Determine the (x, y) coordinate at the center of the cell enclosing the given text.  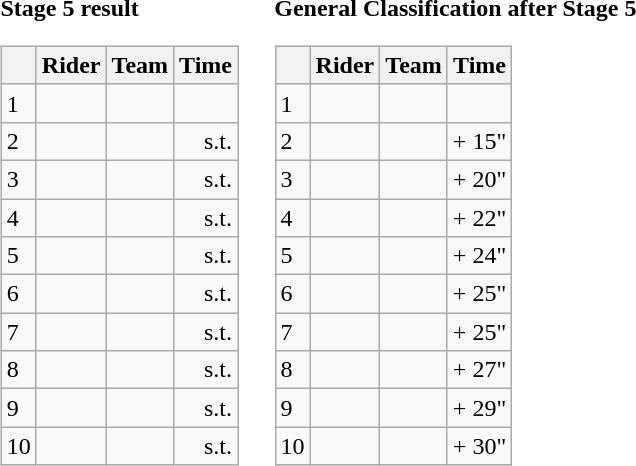
+ 27" (479, 370)
+ 29" (479, 408)
+ 15" (479, 141)
+ 30" (479, 446)
+ 20" (479, 179)
+ 22" (479, 217)
+ 24" (479, 256)
